Capture the cell that displays the provided text and extract its [x, y] central coordinate. 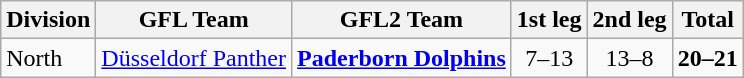
13–8 [630, 58]
1st leg [549, 20]
GFL2 Team [402, 20]
Düsseldorf Panther [194, 58]
2nd leg [630, 20]
Paderborn Dolphins [402, 58]
20–21 [708, 58]
7–13 [549, 58]
GFL Team [194, 20]
Division [48, 20]
North [48, 58]
Total [708, 20]
